Output the (X, Y) coordinate of the center of the cell containing the given text.  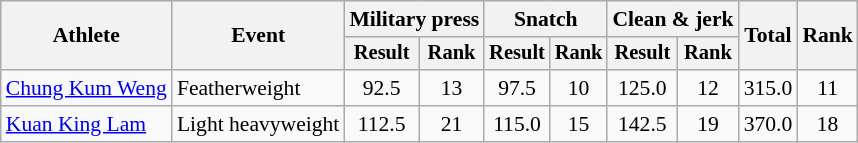
Chung Kum Weng (86, 88)
18 (828, 124)
11 (828, 88)
21 (452, 124)
Total (768, 36)
115.0 (517, 124)
13 (452, 88)
Event (258, 36)
92.5 (381, 88)
Snatch (546, 19)
112.5 (381, 124)
15 (579, 124)
19 (708, 124)
Light heavyweight (258, 124)
Kuan King Lam (86, 124)
142.5 (642, 124)
Athlete (86, 36)
315.0 (768, 88)
12 (708, 88)
10 (579, 88)
Clean & jerk (672, 19)
370.0 (768, 124)
Featherweight (258, 88)
Military press (414, 19)
97.5 (517, 88)
125.0 (642, 88)
